Return (x, y) of the center of cell containing provided text 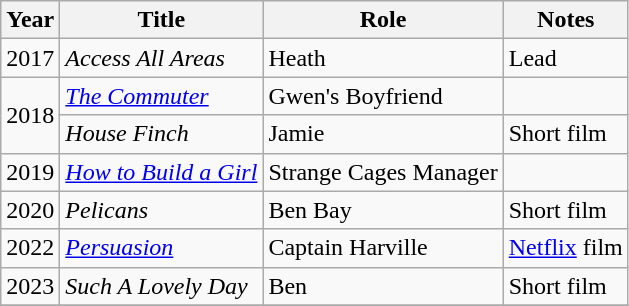
Jamie (383, 134)
Captain Harville (383, 248)
2018 (30, 115)
Gwen's Boyfriend (383, 96)
The Commuter (162, 96)
Lead (566, 58)
Pelicans (162, 210)
2019 (30, 172)
2020 (30, 210)
2017 (30, 58)
Netflix film (566, 248)
Ben (383, 286)
2023 (30, 286)
Role (383, 20)
Ben Bay (383, 210)
How to Build a Girl (162, 172)
Notes (566, 20)
2022 (30, 248)
Heath (383, 58)
Persuasion (162, 248)
House Finch (162, 134)
Such A Lovely Day (162, 286)
Year (30, 20)
Access All Areas (162, 58)
Strange Cages Manager (383, 172)
Title (162, 20)
